Determine the [x, y] coordinate at the center of the cell enclosing the given text.  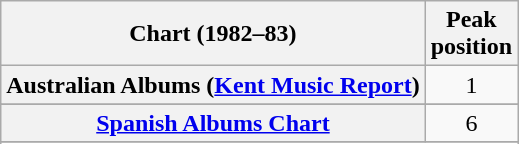
1 [471, 85]
Spanish Albums Chart [213, 123]
Chart (1982–83) [213, 34]
Peakposition [471, 34]
Australian Albums (Kent Music Report) [213, 85]
6 [471, 123]
